Find where the given text appears and provide that cell's center as (x, y) coordinate. 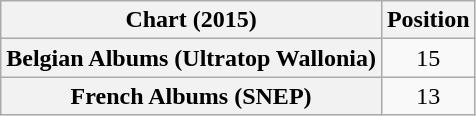
Position (428, 20)
13 (428, 96)
French Albums (SNEP) (192, 96)
Belgian Albums (Ultratop Wallonia) (192, 58)
Chart (2015) (192, 20)
15 (428, 58)
